Output the (X, Y) coordinate of the center of the cell containing the given text.  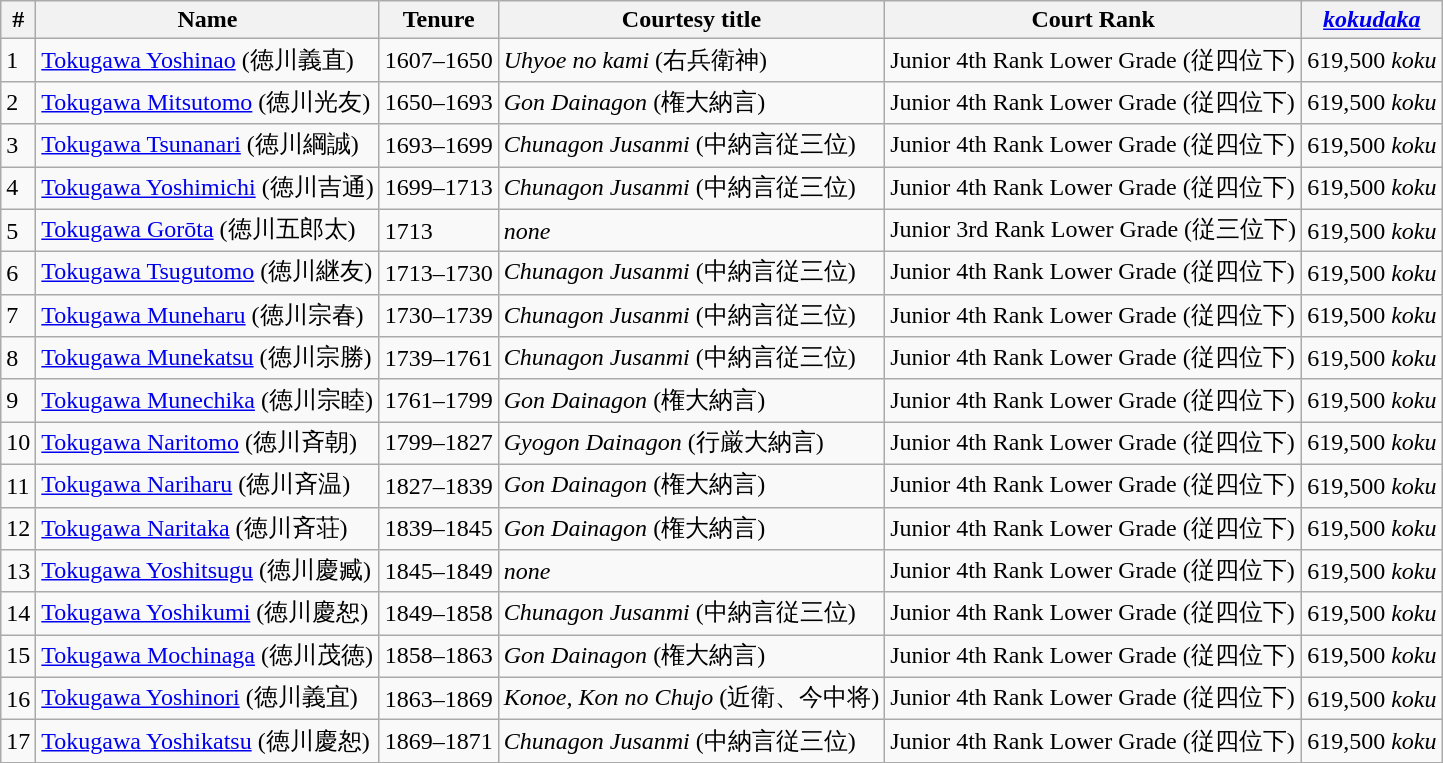
Tokugawa Tsunanari (徳川綱誠) (208, 146)
1693–1699 (438, 146)
Konoe, Kon no Chujo (近衛、今中将) (691, 698)
Tokugawa Yoshinao (徳川義直) (208, 60)
1713 (438, 230)
1869–1871 (438, 742)
1607–1650 (438, 60)
Tokugawa Yoshinori (徳川義宜) (208, 698)
14 (18, 614)
12 (18, 528)
15 (18, 656)
Tokugawa Yoshikumi (徳川慶恕) (208, 614)
Tokugawa Yoshimichi (徳川吉通) (208, 188)
1849–1858 (438, 614)
Tokugawa Gorōta (徳川五郎太) (208, 230)
2 (18, 102)
1839–1845 (438, 528)
1730–1739 (438, 316)
1863–1869 (438, 698)
10 (18, 444)
# (18, 20)
Tokugawa Yoshitsugu (徳川慶臧) (208, 572)
7 (18, 316)
Tokugawa Naritomo (徳川斉朝) (208, 444)
9 (18, 400)
4 (18, 188)
1 (18, 60)
1858–1863 (438, 656)
Gyogon Dainagon (行厳大納言) (691, 444)
11 (18, 486)
1799–1827 (438, 444)
1713–1730 (438, 274)
17 (18, 742)
1650–1693 (438, 102)
kokudaka (1372, 20)
Tokugawa Naritaka (徳川斉荘) (208, 528)
Tokugawa Munekatsu (徳川宗勝) (208, 358)
5 (18, 230)
Tokugawa Mochinaga (徳川茂徳) (208, 656)
Tokugawa Muneharu (徳川宗春) (208, 316)
1761–1799 (438, 400)
Courtesy title (691, 20)
8 (18, 358)
1845–1849 (438, 572)
1827–1839 (438, 486)
Junior 3rd Rank Lower Grade (従三位下) (1094, 230)
1699–1713 (438, 188)
Tenure (438, 20)
Tokugawa Tsugutomo (徳川継友) (208, 274)
Court Rank (1094, 20)
Uhyoe no kami (右兵衛神) (691, 60)
Tokugawa Nariharu (徳川斉温) (208, 486)
6 (18, 274)
13 (18, 572)
Tokugawa Munechika (徳川宗睦) (208, 400)
Tokugawa Mitsutomo (徳川光友) (208, 102)
3 (18, 146)
1739–1761 (438, 358)
16 (18, 698)
Tokugawa Yoshikatsu (徳川慶恕) (208, 742)
Name (208, 20)
